Locate the cell with the specified text and output its [X, Y] center coordinate. 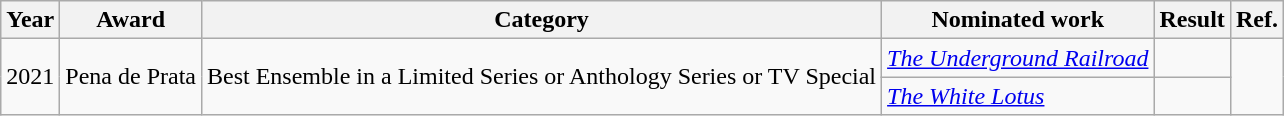
Result [1192, 20]
Category [541, 20]
Pena de Prata [131, 77]
Ref. [1256, 20]
Year [30, 20]
The White Lotus [1018, 96]
2021 [30, 77]
Award [131, 20]
The Underground Railroad [1018, 58]
Nominated work [1018, 20]
Best Ensemble in a Limited Series or Anthology Series or TV Special [541, 77]
